Return (X, Y) of the center of cell containing provided text 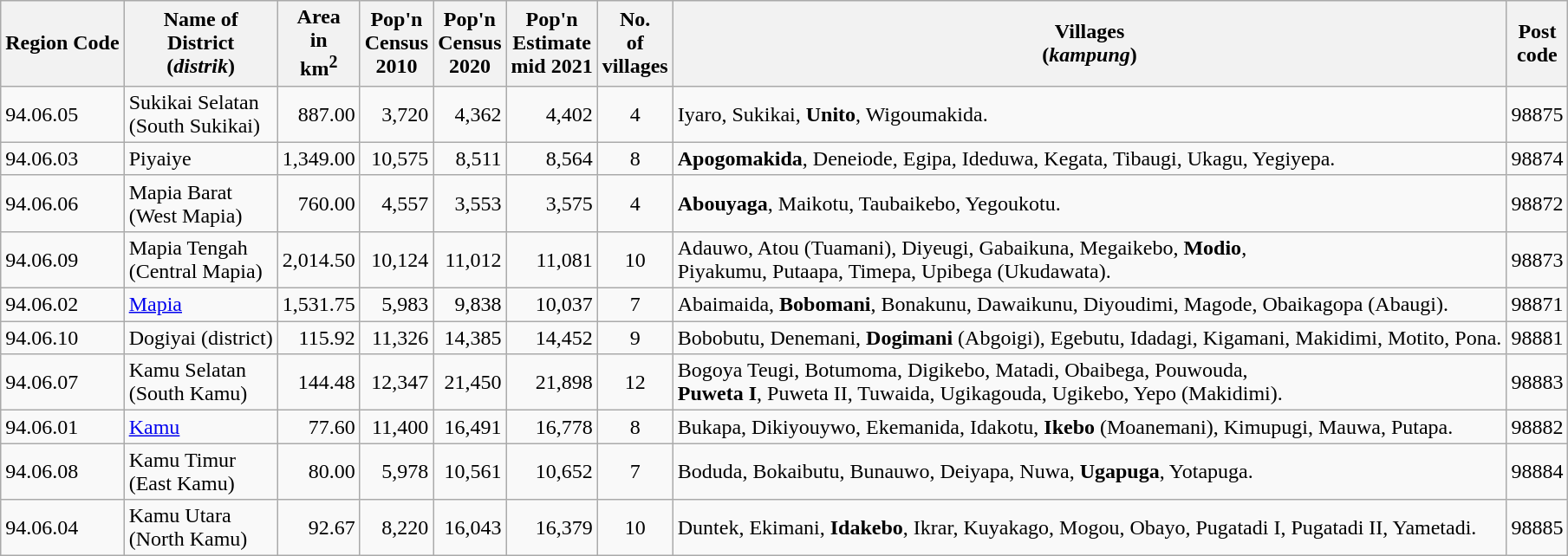
98874 (1538, 158)
94.06.05 (62, 114)
1,531.75 (319, 305)
94.06.07 (62, 383)
98881 (1538, 338)
4,557 (396, 203)
21,450 (470, 383)
Name ofDistrict(distrik) (201, 43)
9 (634, 338)
98882 (1538, 427)
14,385 (470, 338)
11,012 (470, 260)
4,402 (551, 114)
144.48 (319, 383)
16,778 (551, 427)
Kamu Selatan (South Kamu) (201, 383)
80.00 (319, 471)
No. ofvillages (634, 43)
Piyaiye (201, 158)
98871 (1538, 305)
Sukikai Selatan (South Sukikai) (201, 114)
12 (634, 383)
Mapia Barat (West Mapia) (201, 203)
2,014.50 (319, 260)
8,511 (470, 158)
14,452 (551, 338)
Pop'n Census 2020 (470, 43)
94.06.08 (62, 471)
5,983 (396, 305)
4,362 (470, 114)
Kamu Utara (North Kamu) (201, 528)
16,491 (470, 427)
77.60 (319, 427)
Villages(kampung) (1090, 43)
Apogomakida, Deneiode, Egipa, Ideduwa, Kegata, Tibaugi, Ukagu, Yegiyepa. (1090, 158)
Pop'n Estimate mid 2021 (551, 43)
94.06.09 (62, 260)
3,720 (396, 114)
98883 (1538, 383)
98885 (1538, 528)
Iyaro, Sukikai, Unito, Wigoumakida. (1090, 114)
Kamu Timur (East Kamu) (201, 471)
Bogoya Teugi, Botumoma, Digikebo, Matadi, Obaibega, Pouwouda, Puweta I, Puweta II, Tuwaida, Ugikagouda, Ugikebo, Yepo (Makidimi). (1090, 383)
887.00 (319, 114)
1,349.00 (319, 158)
10,561 (470, 471)
Adauwo, Atou (Tuamani), Diyeugi, Gabaikuna, Megaikebo, Modio, Piyakumu, Putaapa, Timepa, Upibega (Ukudawata). (1090, 260)
10,575 (396, 158)
98875 (1538, 114)
Pop'n Census 2010 (396, 43)
3,575 (551, 203)
94.06.01 (62, 427)
5,978 (396, 471)
Abouyaga, Maikotu, Taubaikebo, Yegoukotu. (1090, 203)
98872 (1538, 203)
Postcode (1538, 43)
98873 (1538, 260)
Region Code (62, 43)
11,081 (551, 260)
10,037 (551, 305)
Area inkm2 (319, 43)
10,124 (396, 260)
Bukapa, Dikiyouywo, Ekemanida, Idakotu, Ikebo (Moanemani), Kimupugi, Mauwa, Putapa. (1090, 427)
94.06.10 (62, 338)
8,220 (396, 528)
Mapia Tengah (Central Mapia) (201, 260)
10,652 (551, 471)
94.06.06 (62, 203)
Boduda, Bokaibutu, Bunauwo, Deiyapa, Nuwa, Ugapuga, Yotapuga. (1090, 471)
12,347 (396, 383)
Bobobutu, Denemani, Dogimani (Abgoigi), Egebutu, Idadagi, Kigamani, Makidimi, Motito, Pona. (1090, 338)
11,400 (396, 427)
16,043 (470, 528)
3,553 (470, 203)
Kamu (201, 427)
11,326 (396, 338)
760.00 (319, 203)
92.67 (319, 528)
115.92 (319, 338)
94.06.02 (62, 305)
9,838 (470, 305)
98884 (1538, 471)
Dogiyai (district) (201, 338)
16,379 (551, 528)
8,564 (551, 158)
94.06.04 (62, 528)
Abaimaida, Bobomani, Bonakunu, Dawaikunu, Diyoudimi, Magode, Obaikagopa (Abaugi). (1090, 305)
Mapia (201, 305)
94.06.03 (62, 158)
Duntek, Ekimani, Idakebo, Ikrar, Kuyakago, Mogou, Obayo, Pugatadi I, Pugatadi II, Yametadi. (1090, 528)
21,898 (551, 383)
